Extract the [X, Y] coordinate from the center of the cell holding the provided text.  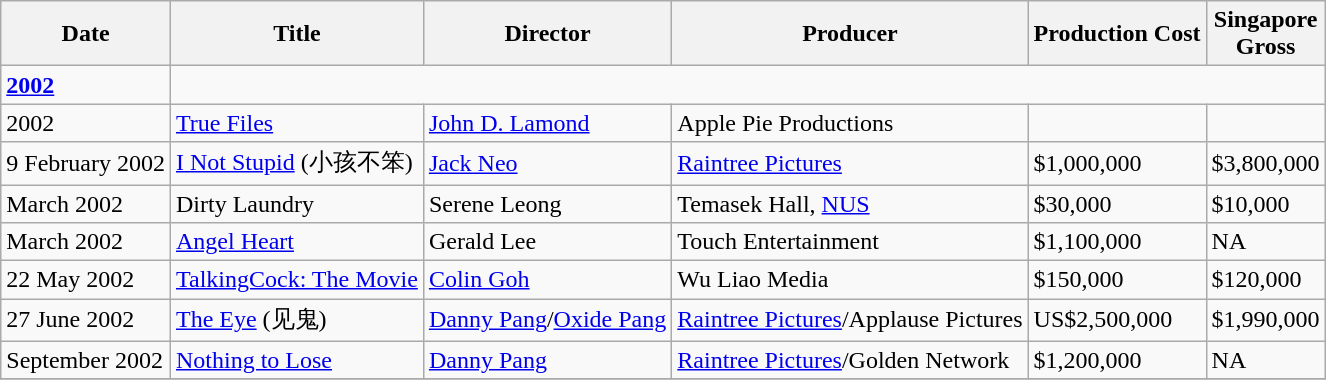
Touch Entertainment [850, 242]
$10,000 [1266, 203]
Wu Liao Media [850, 280]
$30,000 [1117, 203]
Raintree Pictures/Applause Pictures [850, 320]
Gerald Lee [547, 242]
Danny Pang [547, 360]
September 2002 [86, 360]
The Eye (见鬼) [296, 320]
$1,000,000 [1117, 164]
Producer [850, 34]
Jack Neo [547, 164]
Angel Heart [296, 242]
$1,990,000 [1266, 320]
I Not Stupid (小孩不笨) [296, 164]
Danny Pang/Oxide Pang [547, 320]
$1,200,000 [1117, 360]
Apple Pie Productions [850, 123]
22 May 2002 [86, 280]
Director [547, 34]
$1,100,000 [1117, 242]
Raintree Pictures [850, 164]
Singapore Gross [1266, 34]
TalkingCock: The Movie [296, 280]
Raintree Pictures/Golden Network [850, 360]
Production Cost [1117, 34]
9 February 2002 [86, 164]
Date [86, 34]
$3,800,000 [1266, 164]
Colin Goh [547, 280]
John D. Lamond [547, 123]
Nothing to Lose [296, 360]
Serene Leong [547, 203]
$120,000 [1266, 280]
US$2,500,000 [1117, 320]
True Files [296, 123]
Title [296, 34]
27 June 2002 [86, 320]
Temasek Hall, NUS [850, 203]
Dirty Laundry [296, 203]
$150,000 [1117, 280]
